Locate the cell with the specified text and output its (x, y) center coordinate. 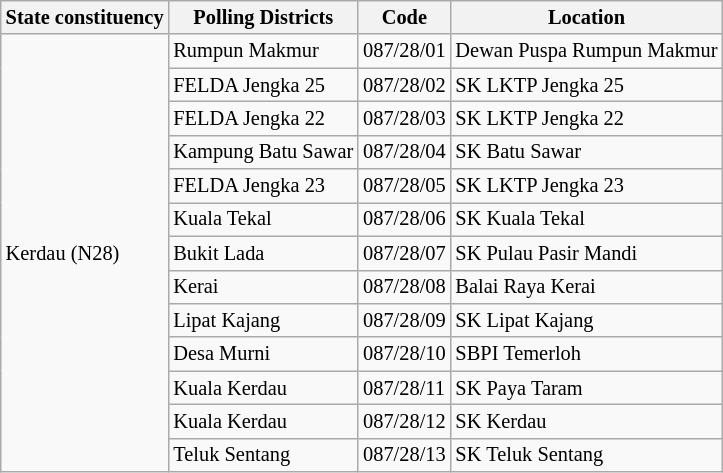
087/28/08 (404, 287)
087/28/04 (404, 152)
SK LKTP Jengka 22 (587, 118)
Teluk Sentang (263, 455)
087/28/06 (404, 219)
Desa Murni (263, 354)
State constituency (85, 17)
087/28/07 (404, 253)
087/28/10 (404, 354)
087/28/09 (404, 320)
Balai Raya Kerai (587, 287)
SK LKTP Jengka 25 (587, 85)
087/28/13 (404, 455)
Bukit Lada (263, 253)
Lipat Kajang (263, 320)
087/28/11 (404, 388)
Code (404, 17)
SK Kuala Tekal (587, 219)
Rumpun Makmur (263, 51)
SK Batu Sawar (587, 152)
FELDA Jengka 23 (263, 186)
Dewan Puspa Rumpun Makmur (587, 51)
Polling Districts (263, 17)
FELDA Jengka 22 (263, 118)
087/28/12 (404, 421)
SK LKTP Jengka 23 (587, 186)
SK Pulau Pasir Mandi (587, 253)
087/28/05 (404, 186)
SK Kerdau (587, 421)
Kerai (263, 287)
087/28/03 (404, 118)
Location (587, 17)
Kerdau (N28) (85, 253)
Kampung Batu Sawar (263, 152)
SBPI Temerloh (587, 354)
FELDA Jengka 25 (263, 85)
087/28/01 (404, 51)
SK Lipat Kajang (587, 320)
087/28/02 (404, 85)
Kuala Tekal (263, 219)
SK Teluk Sentang (587, 455)
SK Paya Taram (587, 388)
